Return the (x, y) coordinate for the center point of the cell that contains the specified text.  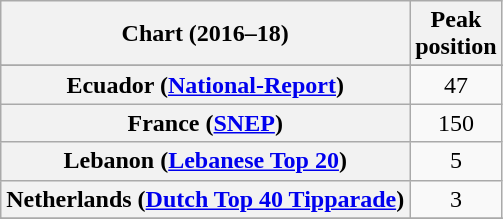
Lebanon (Lebanese Top 20) (206, 161)
5 (456, 161)
150 (456, 123)
Peakposition (456, 34)
47 (456, 85)
Netherlands (Dutch Top 40 Tipparade) (206, 199)
Ecuador (National-Report) (206, 85)
3 (456, 199)
France (SNEP) (206, 123)
Chart (2016–18) (206, 34)
